Identify which cell holds the provided text, then report its [X, Y] central coordinate. 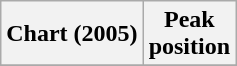
Peakposition [189, 34]
Chart (2005) [72, 34]
